Return [X, Y] of the center of cell containing provided text 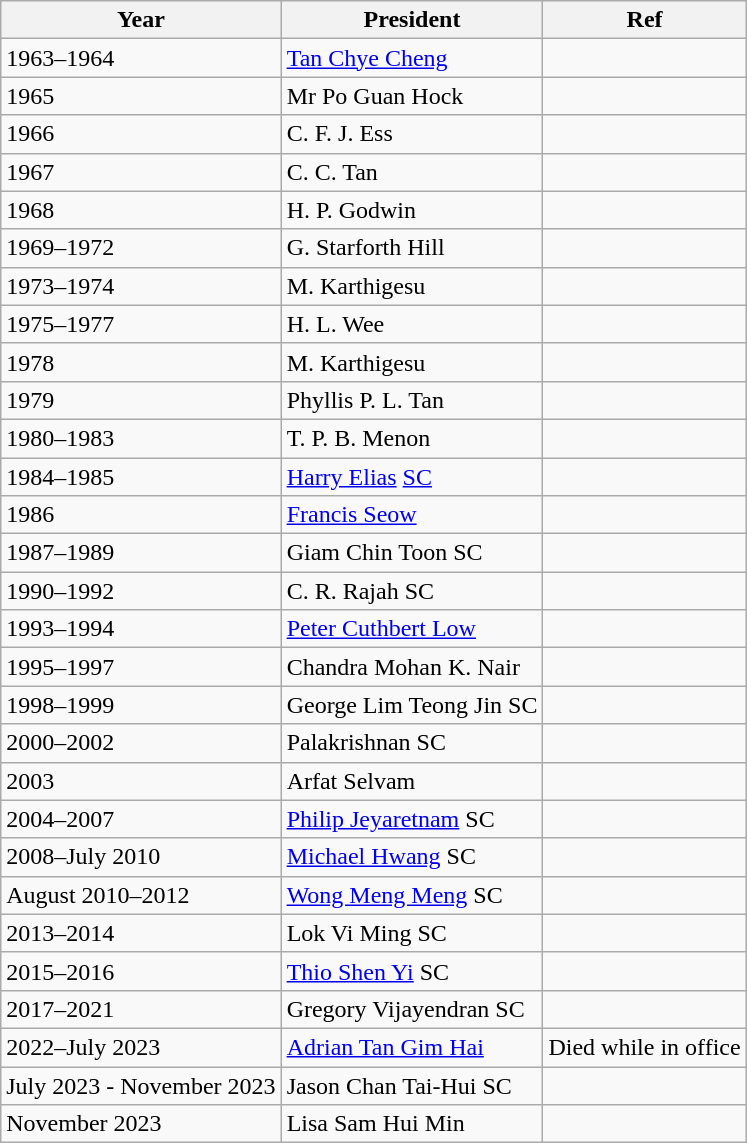
1979 [141, 400]
1966 [141, 134]
August 2010–2012 [141, 895]
Michael Hwang SC [412, 857]
1986 [141, 515]
1973–1974 [141, 286]
1993–1994 [141, 629]
2003 [141, 781]
H. L. Wee [412, 324]
1998–1999 [141, 705]
Arfat Selvam [412, 781]
November 2023 [141, 1124]
2004–2007 [141, 819]
Francis Seow [412, 515]
President [412, 20]
Lok Vi Ming SC [412, 933]
2000–2002 [141, 743]
1984–1985 [141, 477]
1987–1989 [141, 553]
1969–1972 [141, 248]
July 2023 - November 2023 [141, 1085]
1978 [141, 362]
Year [141, 20]
2015–2016 [141, 971]
Tan Chye Cheng [412, 58]
T. P. B. Menon [412, 438]
Phyllis P. L. Tan [412, 400]
Palakrishnan SC [412, 743]
Harry Elias SC [412, 477]
1975–1977 [141, 324]
Mr Po Guan Hock [412, 96]
2022–July 2023 [141, 1047]
C. C. Tan [412, 172]
1965 [141, 96]
1968 [141, 210]
Chandra Mohan K. Nair [412, 667]
Philip Jeyaretnam SC [412, 819]
1963–1964 [141, 58]
Gregory Vijayendran SC [412, 1009]
Ref [644, 20]
Died while in office [644, 1047]
Wong Meng Meng SC [412, 895]
George Lim Teong Jin SC [412, 705]
Adrian Tan Gim Hai [412, 1047]
Lisa Sam Hui Min [412, 1124]
H. P. Godwin [412, 210]
Thio Shen Yi SC [412, 971]
2008–July 2010 [141, 857]
2013–2014 [141, 933]
2017–2021 [141, 1009]
1980–1983 [141, 438]
C. F. J. Ess [412, 134]
1990–1992 [141, 591]
G. Starforth Hill [412, 248]
1995–1997 [141, 667]
Jason Chan Tai-Hui SC [412, 1085]
Peter Cuthbert Low [412, 629]
Giam Chin Toon SC [412, 553]
1967 [141, 172]
C. R. Rajah SC [412, 591]
